Detect which cell encompasses the target text, then output its [X, Y] center coordinate. 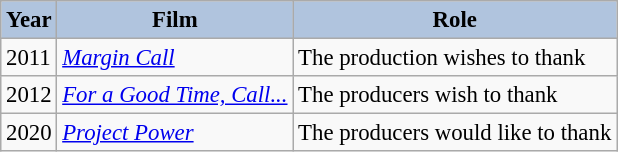
2020 [29, 133]
Margin Call [175, 58]
2011 [29, 58]
The production wishes to thank [455, 58]
For a Good Time, Call... [175, 95]
Project Power [175, 133]
Role [455, 20]
Year [29, 20]
The producers wish to thank [455, 95]
Film [175, 20]
2012 [29, 95]
The producers would like to thank [455, 133]
